For the text-containing cell, return its midpoint in [x, y] coordinate format. 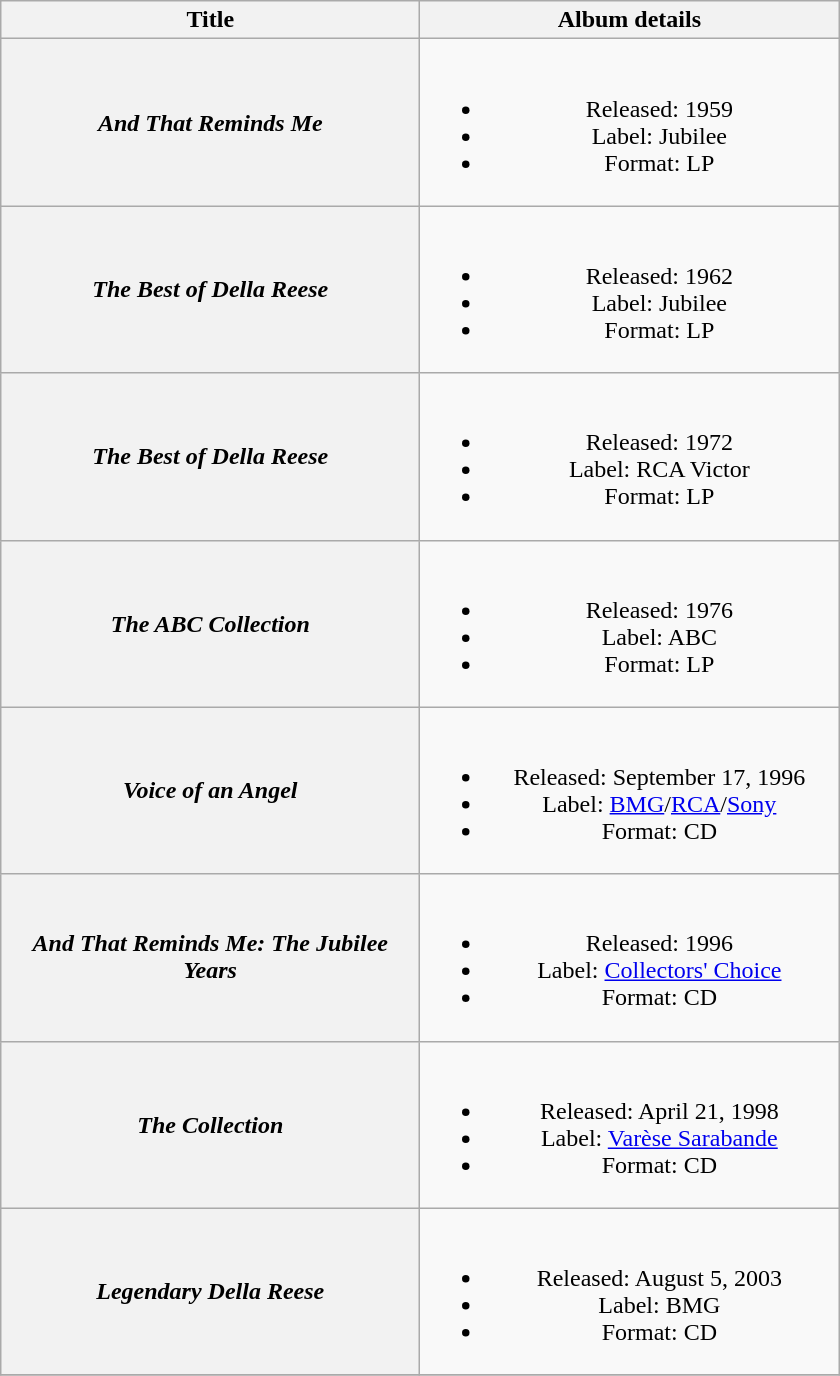
Voice of an Angel [210, 790]
Released: 1976Label: ABCFormat: LP [630, 624]
Released: September 17, 1996Label: BMG/RCA/SonyFormat: CD [630, 790]
The ABC Collection [210, 624]
Released: April 21, 1998Label: Varèse SarabandeFormat: CD [630, 1124]
And That Reminds Me [210, 122]
Released: 1959Label: JubileeFormat: LP [630, 122]
And That Reminds Me: The Jubilee Years [210, 958]
The Collection [210, 1124]
Released: 1962Label: JubileeFormat: LP [630, 290]
Released: August 5, 2003Label: BMGFormat: CD [630, 1292]
Released: 1972Label: RCA VictorFormat: LP [630, 456]
Album details [630, 20]
Released: 1996Label: Collectors' ChoiceFormat: CD [630, 958]
Title [210, 20]
Legendary Della Reese [210, 1292]
